From the cell containing the given text, extract its center point as [X, Y] coordinate. 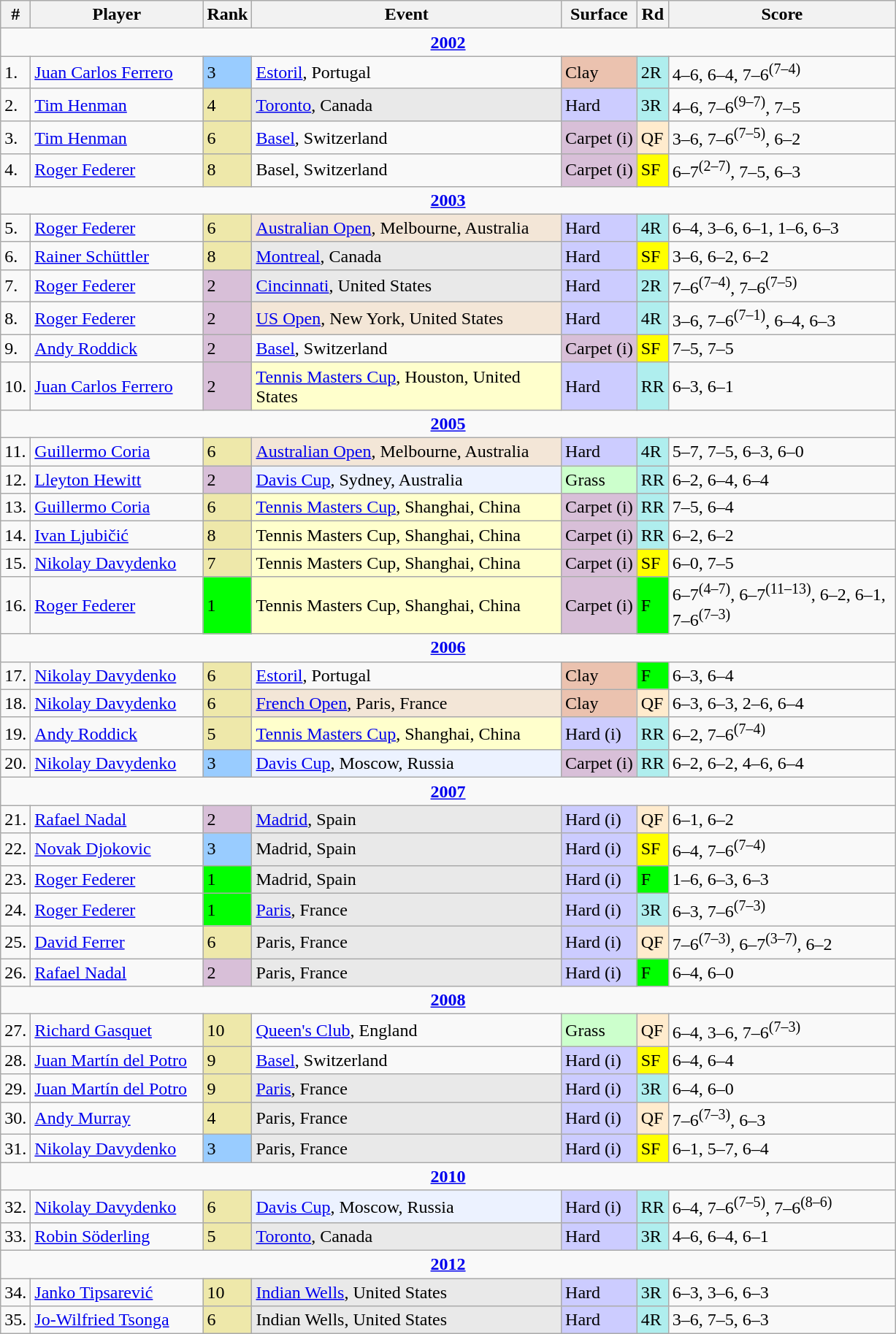
15. [16, 563]
3–6, 7–5, 6–3 [781, 1320]
5. [16, 228]
6–1, 6–2 [781, 819]
11. [16, 452]
29. [16, 1088]
6. [16, 256]
2007 [448, 791]
6–1, 5–7, 6–4 [781, 1149]
16. [16, 605]
Player [117, 15]
Lleyton Hewitt [117, 480]
6–2, 6–2 [781, 535]
6–3, 3–6, 6–3 [781, 1292]
28. [16, 1060]
23. [16, 879]
Jo-Wilfried Tsonga [117, 1320]
4–6, 6–4, 7–6(7–4) [781, 73]
22. [16, 850]
6–3, 6–3, 2–6, 6–4 [781, 703]
3. [16, 137]
Queen's Club, England [407, 1031]
18. [16, 703]
3–6, 6–2, 6–2 [781, 256]
2008 [448, 1000]
5–7, 7–5, 6–3, 6–0 [781, 452]
US Open, New York, United States [407, 318]
Novak Djokovic [117, 850]
2010 [448, 1176]
2012 [448, 1265]
24. [16, 910]
33. [16, 1237]
Andy Murray [117, 1119]
2002 [448, 42]
6–4, 6–4 [781, 1060]
Robin Söderling [117, 1237]
27. [16, 1031]
6–2, 6–2, 4–6, 6–4 [781, 764]
35. [16, 1320]
4–6, 6–4, 6–1 [781, 1237]
32. [16, 1206]
6–4, 3–6, 6–1, 1–6, 6–3 [781, 228]
# [16, 15]
6–4, 7–6(7–5), 7–6(8–6) [781, 1206]
21. [16, 819]
Tennis Masters Cup, Houston, United States [407, 386]
French Open, Paris, France [407, 703]
6–4, 3–6, 7–6(7–3) [781, 1031]
1–6, 6–3, 6–3 [781, 879]
Ivan Ljubičić [117, 535]
Rank [228, 15]
Montreal, Canada [407, 256]
6–7(2–7), 7–5, 6–3 [781, 171]
8. [16, 318]
7–5, 7–5 [781, 348]
2. [16, 105]
7–6(7–3), 6–7(3–7), 6–2 [781, 942]
9. [16, 348]
2005 [448, 424]
3–6, 7–6(7–5), 6–2 [781, 137]
7–6(7–4), 7–6(7–5) [781, 286]
6–3, 6–4 [781, 675]
4–6, 7–6(9–7), 7–5 [781, 105]
Event [407, 15]
Richard Gasquet [117, 1031]
31. [16, 1149]
13. [16, 507]
2003 [448, 200]
Cincinnati, United States [407, 286]
6–7(4–7), 6–7(11–13), 6–2, 6–1, 7–6(7–3) [781, 605]
Davis Cup, Sydney, Australia [407, 480]
6–3, 6–1 [781, 386]
19. [16, 733]
7. [16, 286]
Surface [600, 15]
Rd [653, 15]
20. [16, 764]
7 [228, 563]
7–5, 6–4 [781, 507]
6–0, 7–5 [781, 563]
34. [16, 1292]
12. [16, 480]
6–2, 7–6(7–4) [781, 733]
Janko Tipsarević [117, 1292]
7–6(7–3), 6–3 [781, 1119]
1. [16, 73]
17. [16, 675]
4. [16, 171]
14. [16, 535]
10. [16, 386]
25. [16, 942]
Score [781, 15]
6–2, 6–4, 6–4 [781, 480]
26. [16, 973]
3–6, 7–6(7–1), 6–4, 6–3 [781, 318]
David Ferrer [117, 942]
Rainer Schüttler [117, 256]
6–4, 7–6(7–4) [781, 850]
6–3, 7–6(7–3) [781, 910]
2006 [448, 648]
30. [16, 1119]
